Output the (x, y) coordinate of the center of the cell containing the given text.  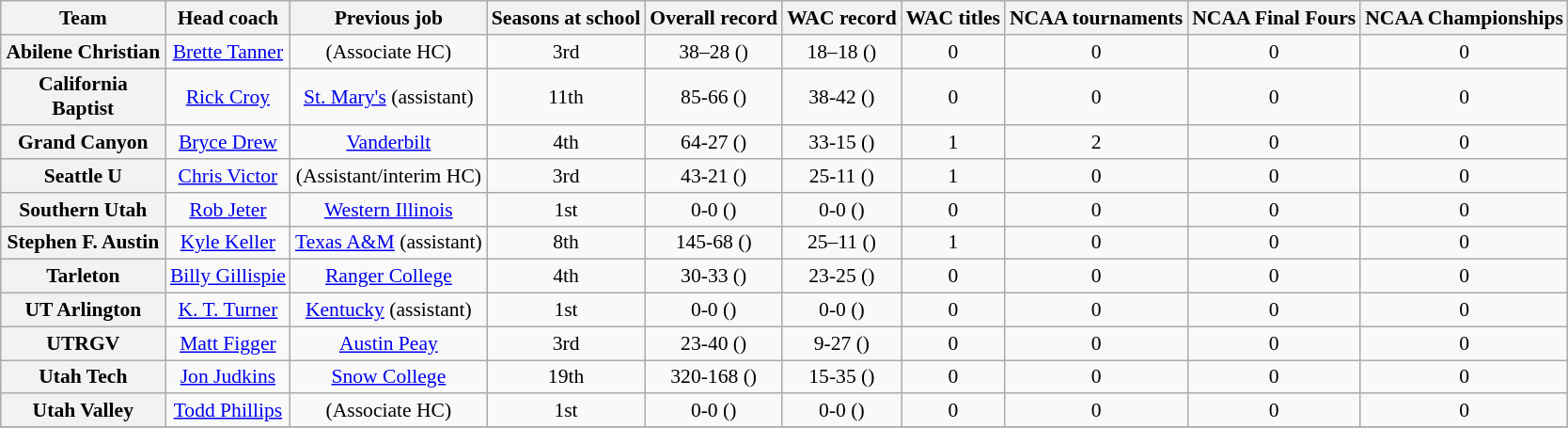
Abilene Christian (83, 52)
Seattle U (83, 176)
Bryce Drew (227, 143)
NCAA tournaments (1096, 18)
Seasons at school (566, 18)
Grand Canyon (83, 143)
38–28 () (713, 52)
Western Illinois (389, 210)
Overall record (713, 18)
Texas A&M (assistant) (389, 243)
18–18 () (842, 52)
WAC titles (953, 18)
Rick Croy (227, 96)
Kyle Keller (227, 243)
NCAA Final Fours (1274, 18)
WAC record (842, 18)
Ranger College (389, 277)
64-27 () (713, 143)
UTRGV (83, 343)
Vanderbilt (389, 143)
St. Mary's (assistant) (389, 96)
23-40 () (713, 343)
Southern Utah (83, 210)
19th (566, 377)
9-27 () (842, 343)
Tarleton (83, 277)
Utah Valley (83, 411)
Billy Gillispie (227, 277)
Matt Figger (227, 343)
Brette Tanner (227, 52)
Utah Tech (83, 377)
43-21 () (713, 176)
8th (566, 243)
NCAA Championships (1465, 18)
Previous job (389, 18)
Austin Peay (389, 343)
Jon Judkins (227, 377)
320-168 () (713, 377)
38-42 () (842, 96)
(Assistant/interim HC) (389, 176)
30-33 () (713, 277)
Head coach (227, 18)
2 (1096, 143)
Rob Jeter (227, 210)
Todd Phillips (227, 411)
Kentucky (assistant) (389, 310)
85-66 () (713, 96)
25–11 () (842, 243)
Snow College (389, 377)
California Baptist (83, 96)
11th (566, 96)
33-15 () (842, 143)
25-11 () (842, 176)
Team (83, 18)
Chris Victor (227, 176)
23-25 () (842, 277)
145-68 () (713, 243)
15-35 () (842, 377)
K. T. Turner (227, 310)
UT Arlington (83, 310)
Stephen F. Austin (83, 243)
